For the text-containing cell, return its midpoint in (X, Y) coordinate format. 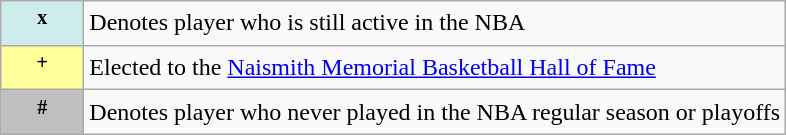
Denotes player who is still active in the NBA (435, 24)
Denotes player who never played in the NBA regular season or playoffs (435, 112)
+ (42, 68)
# (42, 112)
x (42, 24)
Elected to the Naismith Memorial Basketball Hall of Fame (435, 68)
